Extract the (x, y) coordinate from the center of the cell holding the provided text.  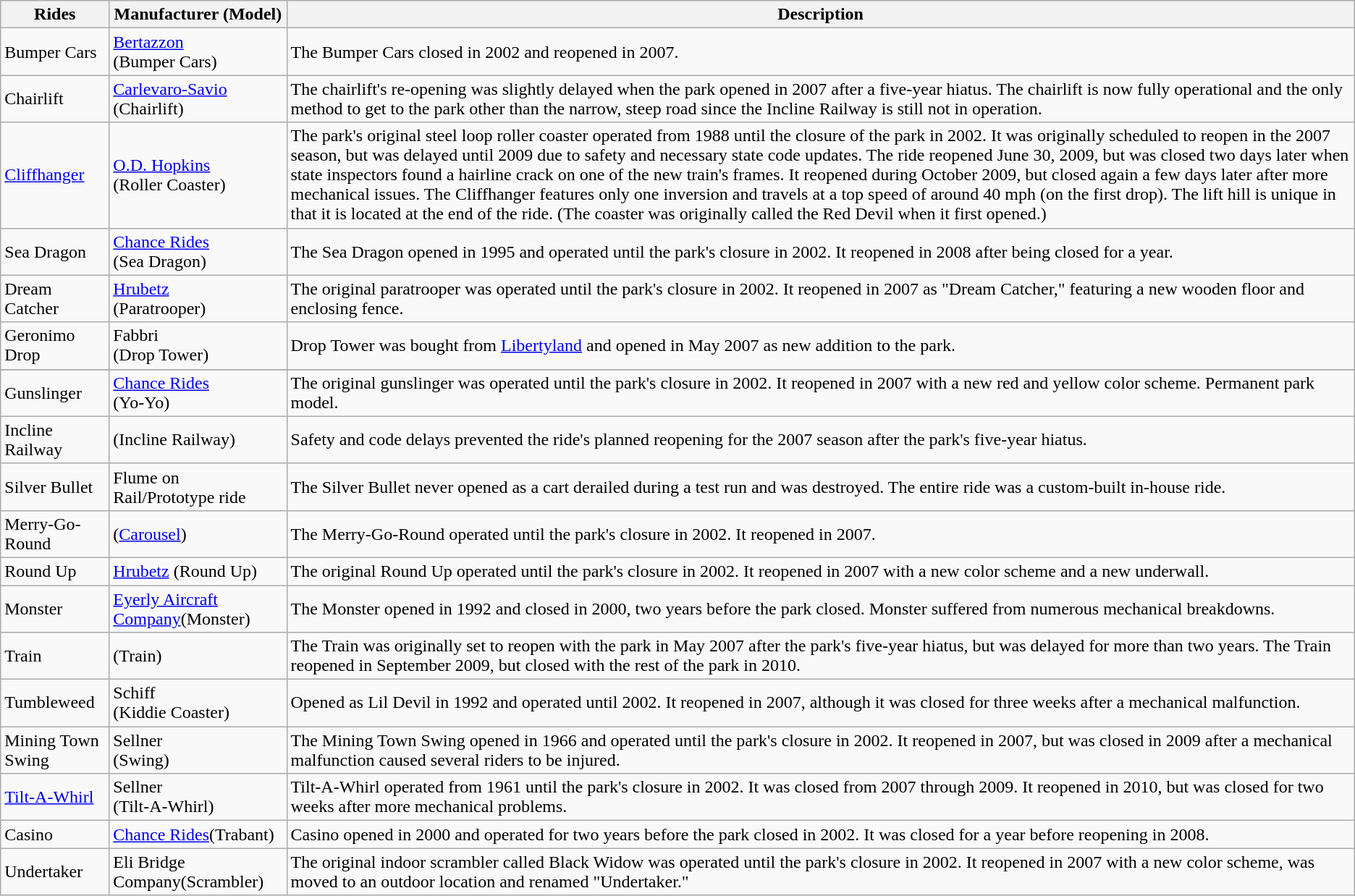
Train (55, 656)
Cliffhanger (55, 175)
Chairlift (55, 98)
Merry-Go-Round (55, 534)
The Bumper Cars closed in 2002 and reopened in 2007. (821, 52)
Carlevaro-Savio(Chairlift) (198, 98)
Chance Rides(Yo-Yo) (198, 392)
Round Up (55, 571)
The Monster opened in 1992 and closed in 2000, two years before the park closed. Monster suffered from numerous mechanical breakdowns. (821, 608)
(Train) (198, 656)
Undertaker (55, 871)
Dream Catcher (55, 298)
The Sea Dragon opened in 1995 and operated until the park's closure in 2002. It reopened in 2008 after being closed for a year. (821, 252)
Flume on Rail/Prototype ride (198, 486)
Geronimo Drop (55, 346)
Gunslinger (55, 392)
Opened as Lil Devil in 1992 and operated until 2002. It reopened in 2007, although it was closed for three weeks after a mechanical malfunction. (821, 703)
Sea Dragon (55, 252)
Drop Tower was bought from Libertyland and opened in May 2007 as new addition to the park. (821, 346)
Bertazzon(Bumper Cars) (198, 52)
The Merry-Go-Round operated until the park's closure in 2002. It reopened in 2007. (821, 534)
The original Round Up operated until the park's closure in 2002. It reopened in 2007 with a new color scheme and a new underwall. (821, 571)
The Silver Bullet never opened as a cart derailed during a test run and was destroyed. The entire ride was a custom-built in-house ride. (821, 486)
O.D. Hopkins(Roller Coaster) (198, 175)
Monster (55, 608)
Manufacturer (Model) (198, 14)
Fabbri(Drop Tower) (198, 346)
Rides (55, 14)
Chance Rides(Trabant) (198, 834)
Casino (55, 834)
Incline Railway (55, 440)
Tumbleweed (55, 703)
Sellner(Tilt-A-Whirl) (198, 798)
Eli Bridge Company(Scrambler) (198, 871)
Chance Rides(Sea Dragon) (198, 252)
Casino opened in 2000 and operated for two years before the park closed in 2002. It was closed for a year before reopening in 2008. (821, 834)
(Incline Railway) (198, 440)
Schiff(Kiddie Coaster) (198, 703)
Hrubetz(Paratrooper) (198, 298)
(Carousel) (198, 534)
Silver Bullet (55, 486)
Bumper Cars (55, 52)
Safety and code delays prevented the ride's planned reopening for the 2007 season after the park's five-year hiatus. (821, 440)
Mining Town Swing (55, 750)
Sellner(Swing) (198, 750)
Hrubetz (Round Up) (198, 571)
Tilt-A-Whirl (55, 798)
Eyerly Aircraft Company(Monster) (198, 608)
Description (821, 14)
